Capture the cell that displays the provided text and extract its [x, y] central coordinate. 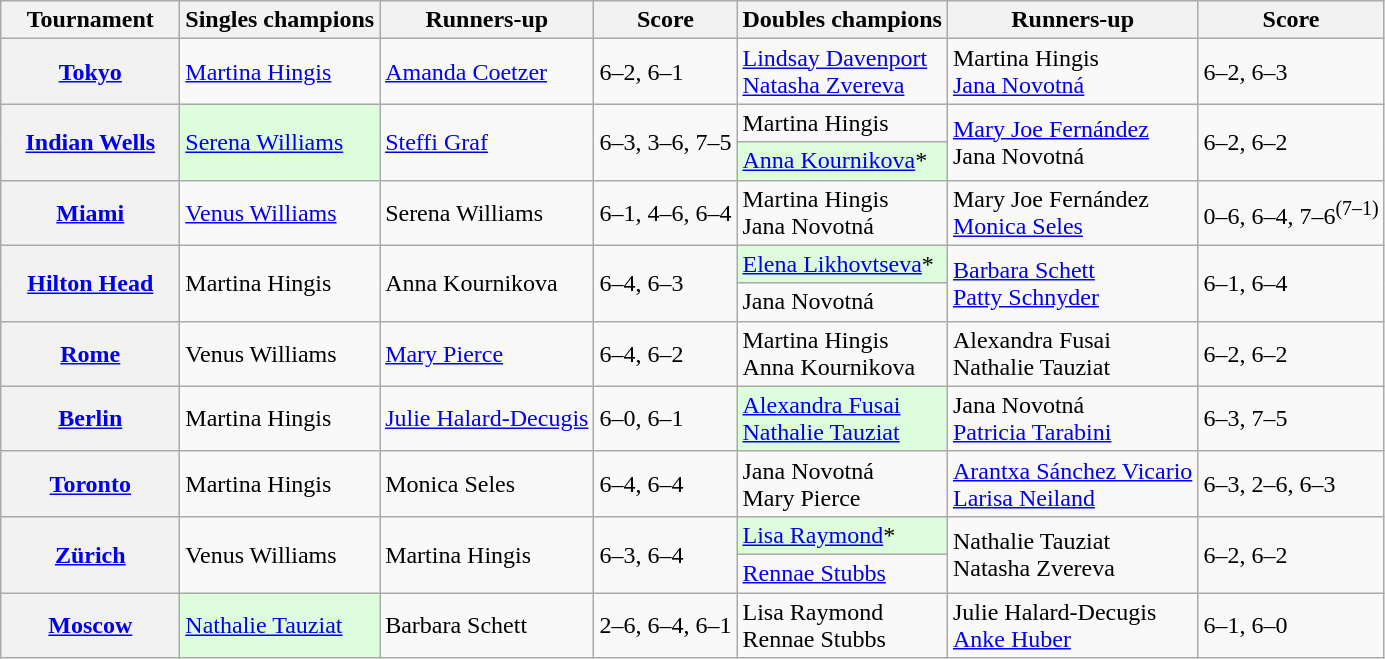
Amanda Coetzer [487, 72]
Zürich [90, 554]
Barbara Schett Patty Schnyder [1072, 283]
Nathalie Tauziat [280, 624]
Jana Novotná Patricia Tarabini [1072, 418]
Anna Kournikova* [842, 161]
6–2, 6–1 [666, 72]
Berlin [90, 418]
Tokyo [90, 72]
Steffi Graf [487, 142]
Mary Joe Fernández Jana Novotná [1072, 142]
Lindsay Davenport Natasha Zvereva [842, 72]
Elena Likhovtseva* [842, 264]
6–4, 6–3 [666, 283]
Hilton Head [90, 283]
6–3, 6–4 [666, 554]
6–3, 7–5 [1291, 418]
Martina Hingis Anna Kournikova [842, 354]
Lisa Raymond* [842, 535]
Singles champions [280, 20]
Rome [90, 354]
Miami [90, 212]
Toronto [90, 484]
2–6, 6–4, 6–1 [666, 624]
Barbara Schett [487, 624]
Lisa Raymond Rennae Stubbs [842, 624]
6–1, 4–6, 6–4 [666, 212]
6–2, 6–3 [1291, 72]
Monica Seles [487, 484]
Mary Pierce [487, 354]
Julie Halard-Decugis Anke Huber [1072, 624]
Moscow [90, 624]
Jana Novotná [842, 302]
6–0, 6–1 [666, 418]
Jana Novotná Mary Pierce [842, 484]
Julie Halard-Decugis [487, 418]
6–1, 6–0 [1291, 624]
Mary Joe Fernández Monica Seles [1072, 212]
Nathalie Tauziat Natasha Zvereva [1072, 554]
0–6, 6–4, 7–6(7–1) [1291, 212]
6–4, 6–2 [666, 354]
Anna Kournikova [487, 283]
Rennae Stubbs [842, 573]
6–3, 2–6, 6–3 [1291, 484]
Arantxa Sánchez Vicario Larisa Neiland [1072, 484]
Tournament [90, 20]
Doubles champions [842, 20]
6–4, 6–4 [666, 484]
Indian Wells [90, 142]
6–3, 3–6, 7–5 [666, 142]
6–1, 6–4 [1291, 283]
